Pinpoint the cell where the given text exists, returning its (X, Y) midpoint coordinate. 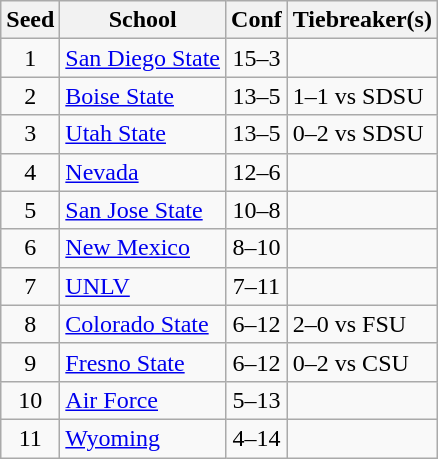
0–2 vs CSU (362, 362)
3 (30, 134)
9 (30, 362)
Colorado State (143, 324)
UNLV (143, 286)
Conf (257, 20)
Utah State (143, 134)
School (143, 20)
Wyoming (143, 438)
Air Force (143, 400)
San Jose State (143, 210)
4–14 (257, 438)
8–10 (257, 248)
10 (30, 400)
5–13 (257, 400)
Tiebreaker(s) (362, 20)
4 (30, 172)
Seed (30, 20)
0–2 vs SDSU (362, 134)
2 (30, 96)
New Mexico (143, 248)
5 (30, 210)
San Diego State (143, 58)
Fresno State (143, 362)
7–11 (257, 286)
1–1 vs SDSU (362, 96)
Nevada (143, 172)
2–0 vs FSU (362, 324)
Boise State (143, 96)
12–6 (257, 172)
7 (30, 286)
8 (30, 324)
6 (30, 248)
10–8 (257, 210)
11 (30, 438)
1 (30, 58)
15–3 (257, 58)
